Determine the (x, y) coordinate at the center of the cell enclosing the given text.  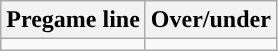
Pregame line (74, 20)
Over/under (210, 20)
